Capture the cell that displays the provided text and extract its (X, Y) central coordinate. 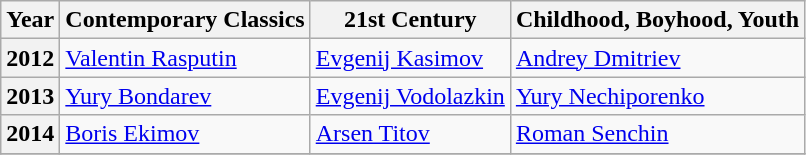
2014 (30, 134)
Valentin Rasputin (185, 58)
Evgenij Vodolazkin (410, 96)
Yury Nechiporenko (657, 96)
Yury Bondarev (185, 96)
2012 (30, 58)
Arsen Titov (410, 134)
2013 (30, 96)
Andrey Dmitriev (657, 58)
Roman Senchin (657, 134)
Contemporary Classics (185, 20)
21st Century (410, 20)
Childhood, Boyhood, Youth (657, 20)
Boris Ekimov (185, 134)
Year (30, 20)
Evgenij Kasimov (410, 58)
